Capture the cell that displays the provided text and extract its [X, Y] central coordinate. 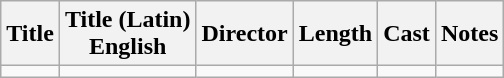
Length [335, 34]
Title [30, 34]
Cast [407, 34]
Title (Latin)English [128, 34]
Director [244, 34]
Notes [469, 34]
